Find where the given text appears and provide that cell's center as (X, Y) coordinate. 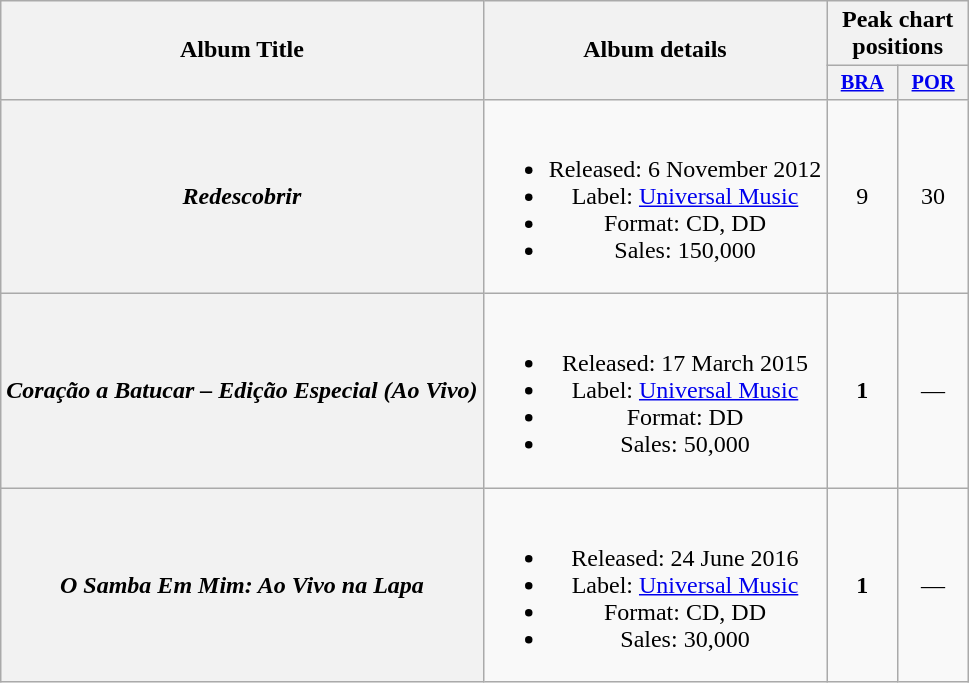
Album Title (242, 50)
Redescobrir (242, 196)
POR (934, 83)
9 (862, 196)
Released: 17 March 2015Label: Universal MusicFormat: DDSales: 50,000 (655, 391)
30 (934, 196)
Peak chart positions (898, 34)
Released: 6 November 2012Label: Universal MusicFormat: CD, DDSales: 150,000 (655, 196)
Released: 24 June 2016Label: Universal MusicFormat: CD, DDSales: 30,000 (655, 585)
BRA (862, 83)
Album details (655, 50)
Coração a Batucar – Edição Especial (Ao Vivo) (242, 391)
O Samba Em Mim: Ao Vivo na Lapa (242, 585)
